Return the (x, y) coordinate for the center point of the cell that contains the specified text.  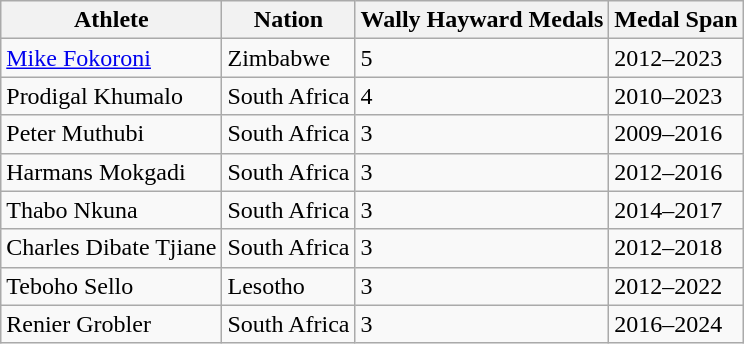
Wally Hayward Medals (482, 20)
2016–2024 (676, 324)
Prodigal Khumalo (112, 96)
2012–2022 (676, 286)
Mike Fokoroni (112, 58)
2012–2016 (676, 172)
2012–2018 (676, 248)
2014–2017 (676, 210)
Athlete (112, 20)
Medal Span (676, 20)
Zimbabwe (288, 58)
Thabo Nkuna (112, 210)
Peter Muthubi (112, 134)
Charles Dibate Tjiane (112, 248)
Harmans Mokgadi (112, 172)
Nation (288, 20)
4 (482, 96)
2010–2023 (676, 96)
2012–2023 (676, 58)
Renier Grobler (112, 324)
Lesotho (288, 286)
5 (482, 58)
Teboho Sello (112, 286)
2009–2016 (676, 134)
